Extract the [X, Y] coordinate from the center of the cell holding the provided text.  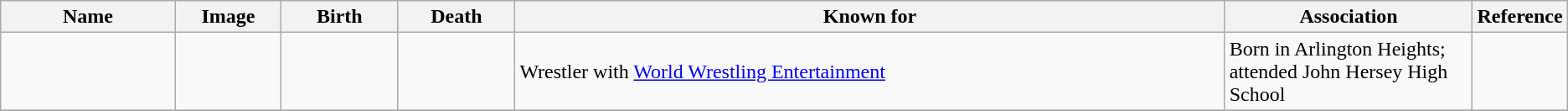
Image [228, 17]
Reference [1519, 17]
Association [1349, 17]
Wrestler with World Wrestling Entertainment [869, 71]
Name [89, 17]
Known for [869, 17]
Born in Arlington Heights; attended John Hersey High School [1349, 71]
Birth [340, 17]
Death [456, 17]
